Extract the [X, Y] coordinate from the center of the cell holding the provided text.  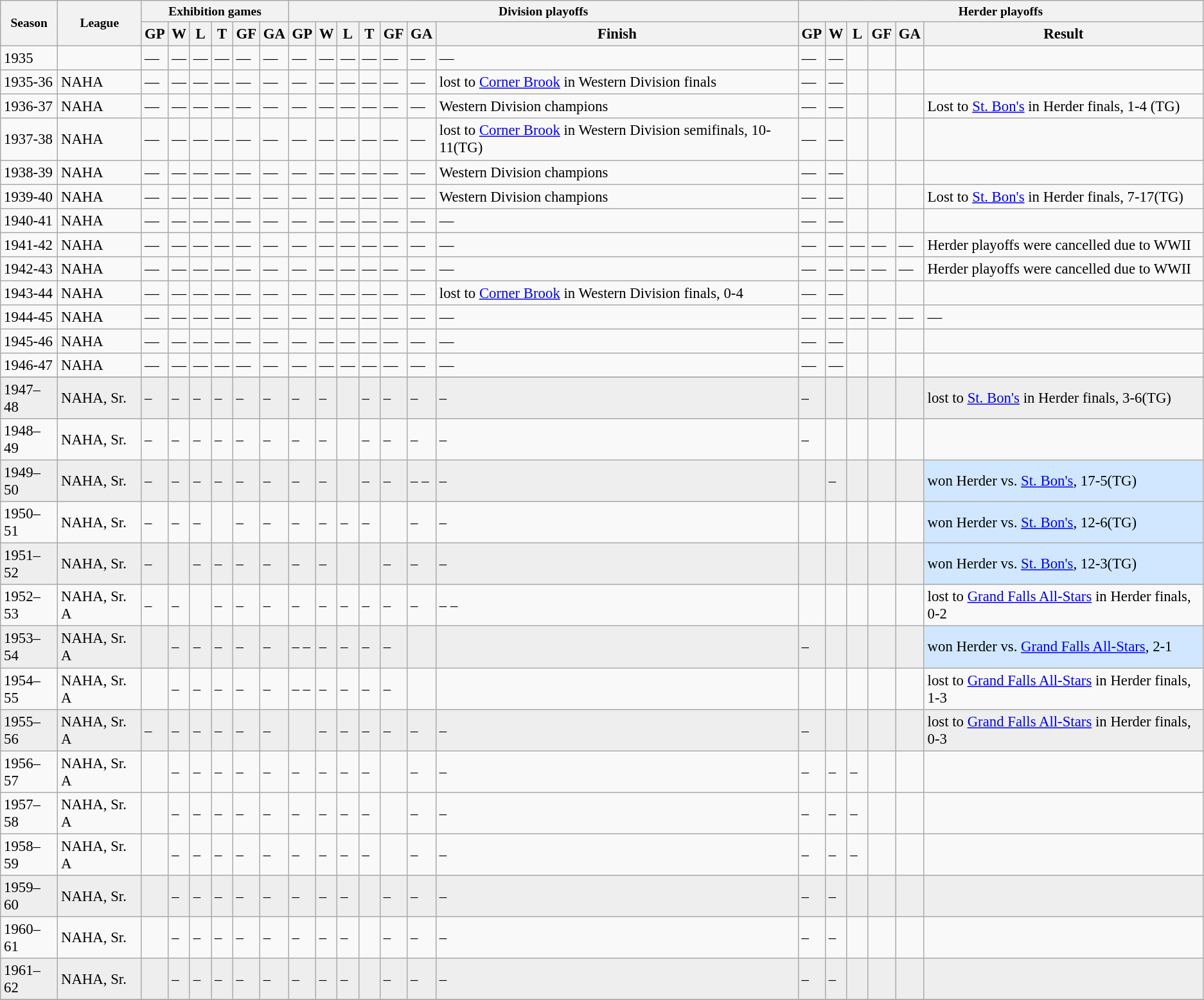
won Herder vs. St. Bon's, 17-5(TG) [1063, 482]
won Herder vs. Grand Falls All-Stars, 2-1 [1063, 647]
1950–51 [30, 523]
1935 [30, 58]
Exhibition games [215, 12]
1960–61 [30, 938]
Lost to St. Bon's in Herder finals, 1-4 (TG) [1063, 107]
Season [30, 23]
1939-40 [30, 197]
1958–59 [30, 854]
lost to Grand Falls All-Stars in Herder finals, 0-3 [1063, 730]
1937-38 [30, 140]
Lost to St. Bon's in Herder finals, 7-17(TG) [1063, 197]
won Herder vs. St. Bon's, 12-3(TG) [1063, 564]
won Herder vs. St. Bon's, 12-6(TG) [1063, 523]
1956–57 [30, 772]
1944-45 [30, 317]
lost to St. Bon's in Herder finals, 3-6(TG) [1063, 398]
1936-37 [30, 107]
Herder playoffs [1000, 12]
1955–56 [30, 730]
1941-42 [30, 245]
1949–50 [30, 482]
1954–55 [30, 689]
Result [1063, 34]
1935-36 [30, 82]
1959–60 [30, 897]
lost to Grand Falls All-Stars in Herder finals, 1-3 [1063, 689]
1942-43 [30, 269]
1961–62 [30, 979]
lost to Grand Falls All-Stars in Herder finals, 0-2 [1063, 605]
1938-39 [30, 172]
lost to Corner Brook in Western Division semifinals, 10-11(TG) [617, 140]
1946-47 [30, 365]
League [100, 23]
1952–53 [30, 605]
1957–58 [30, 813]
1947–48 [30, 398]
1940-41 [30, 220]
1951–52 [30, 564]
1948–49 [30, 439]
Division playoffs [544, 12]
lost to Corner Brook in Western Division finals [617, 82]
1943-44 [30, 293]
Finish [617, 34]
lost to Corner Brook in Western Division finals, 0-4 [617, 293]
1945-46 [30, 341]
1953–54 [30, 647]
